Provide the [X, Y] coordinate of the cell's center where the given text is located.  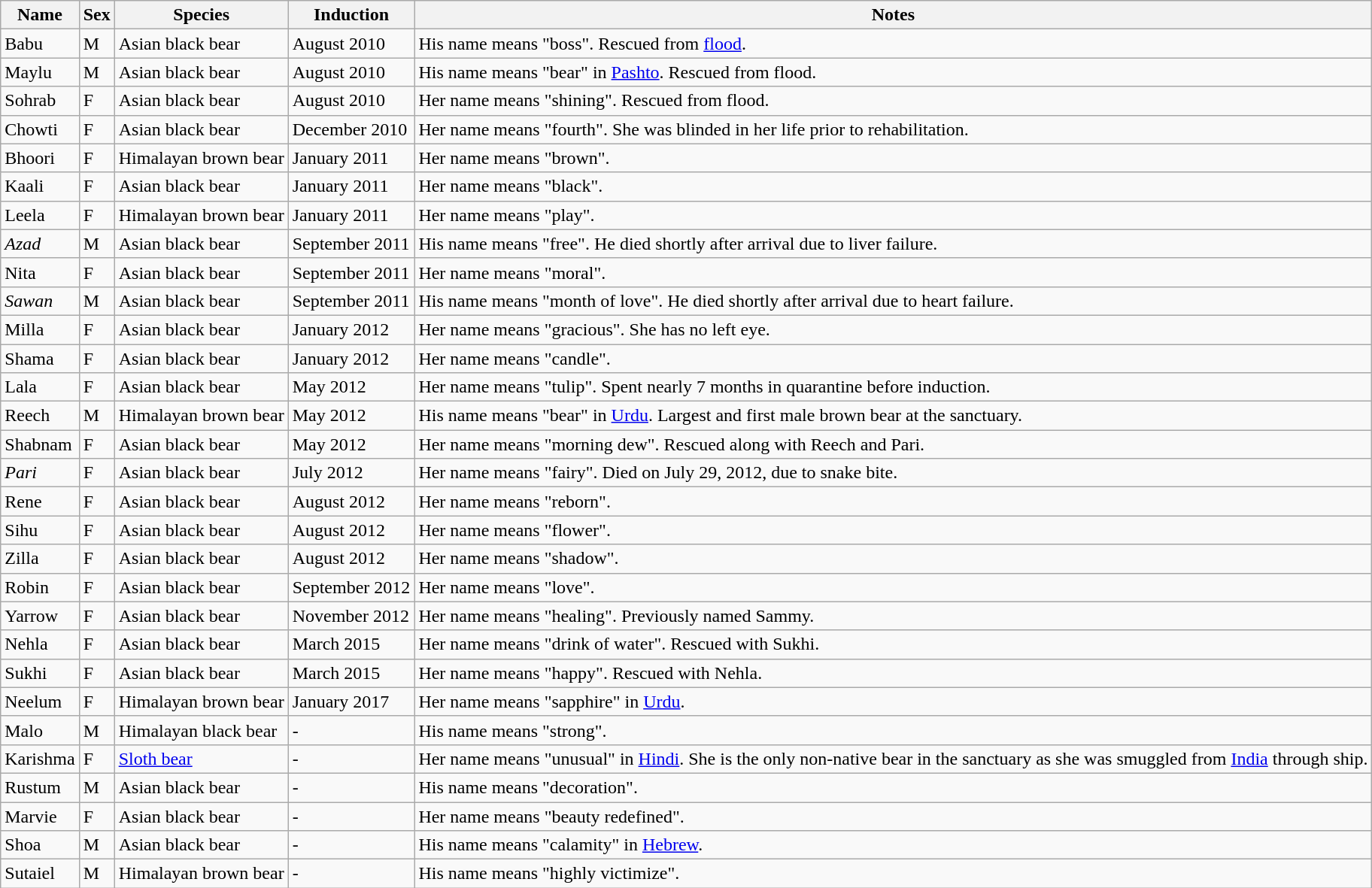
Her name means "candle". [894, 359]
Sukhi [40, 673]
Himalayan black bear [202, 730]
Maylu [40, 72]
December 2010 [351, 129]
Her name means "moral". [894, 272]
His name means "highly victimize". [894, 874]
Karishma [40, 759]
His name means "decoration". [894, 787]
Species [202, 15]
Her name means "flower". [894, 530]
July 2012 [351, 473]
Her name means "reborn". [894, 502]
His name means "month of love". He died shortly after arrival due to heart failure. [894, 301]
Lala [40, 387]
Rene [40, 502]
Chowti [40, 129]
November 2012 [351, 616]
Kaali [40, 186]
Her name means "sapphire" in Urdu. [894, 702]
Her name means "morning dew". Rescued along with Reech and Pari. [894, 444]
Yarrow [40, 616]
His name means "calamity" in Hebrew. [894, 845]
Shabnam [40, 444]
Her name means "black". [894, 186]
Her name means "brown". [894, 158]
His name means "boss". Rescued from flood. [894, 44]
Her name means "healing". Previously named Sammy. [894, 616]
Her name means "drink of water". Rescued with Sukhi. [894, 644]
Sutaiel [40, 874]
Malo [40, 730]
His name means "bear" in Urdu. Largest and first male brown bear at the sanctuary. [894, 416]
Babu [40, 44]
Neelum [40, 702]
Her name means "happy". Rescued with Nehla. [894, 673]
Robin [40, 587]
Her name means "beauty redefined". [894, 816]
Induction [351, 15]
Rustum [40, 787]
Sex [96, 15]
Marvie [40, 816]
Zilla [40, 559]
Her name means "love". [894, 587]
January 2017 [351, 702]
Nehla [40, 644]
Bhoori [40, 158]
His name means "free". He died shortly after arrival due to liver failure. [894, 244]
Her name means "shining". Rescued from flood. [894, 101]
Her name means "unusual" in Hindi. She is the only non-native bear in the sanctuary as she was smuggled from India through ship. [894, 759]
September 2012 [351, 587]
Leela [40, 215]
Her name means "gracious". She has no left eye. [894, 329]
Her name means "play". [894, 215]
His name means "strong". [894, 730]
Milla [40, 329]
Her name means "fairy". Died on July 29, 2012, due to snake bite. [894, 473]
Nita [40, 272]
Her name means "fourth". She was blinded in her life prior to rehabilitation. [894, 129]
Her name means "tulip". Spent nearly 7 months in quarantine before induction. [894, 387]
Notes [894, 15]
Sawan [40, 301]
Sohrab [40, 101]
Azad [40, 244]
Name [40, 15]
Shama [40, 359]
Her name means "shadow". [894, 559]
His name means "bear" in Pashto. Rescued from flood. [894, 72]
Sihu [40, 530]
Reech [40, 416]
Shoa [40, 845]
Pari [40, 473]
Sloth bear [202, 759]
